Pinpoint the cell where the given text exists, returning its (x, y) midpoint coordinate. 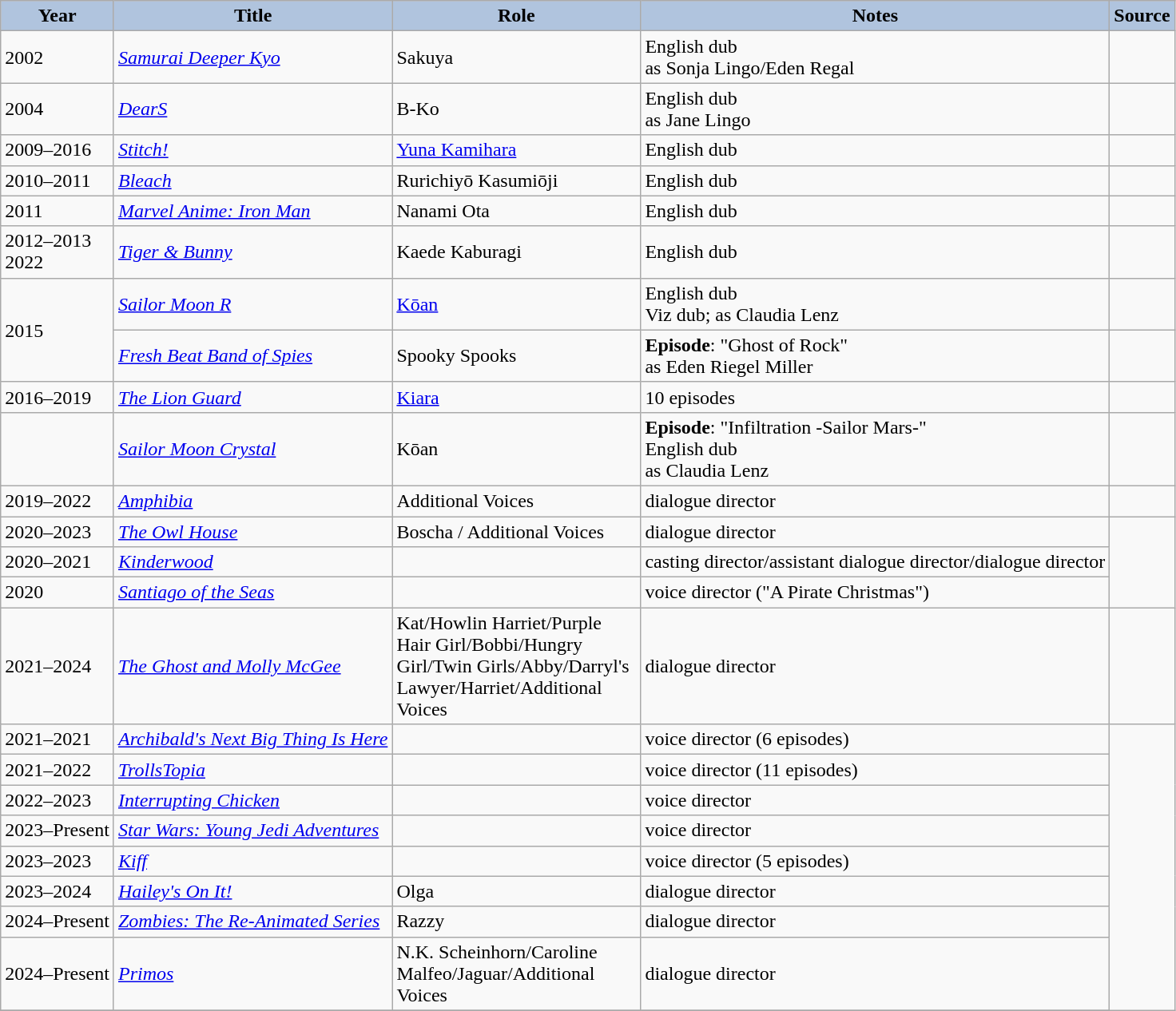
2021–2024 (58, 666)
Episode: "Ghost of Rock"as Eden Riegel Miller (876, 356)
voice director (5 episodes) (876, 861)
Stitch! (252, 150)
voice director (11 episodes) (876, 770)
2011 (58, 211)
Nanami Ota (516, 211)
Kiara (516, 397)
2023–2024 (58, 891)
casting director/assistant dialogue director/dialogue director (876, 562)
Olga (516, 891)
Sailor Moon R (252, 303)
Bleach (252, 180)
Star Wars: Young Jedi Adventures (252, 831)
Yuna Kamihara (516, 150)
voice director ("A Pirate Christmas") (876, 593)
Sailor Moon Crystal (252, 449)
2022–2023 (58, 800)
Additional Voices (516, 501)
DearS (252, 109)
voice director (6 episodes) (876, 739)
Kat/Howlin Harriet/Purple Hair Girl/Bobbi/Hungry Girl/Twin Girls/Abby/Darryl's Lawyer/Harriet/Additional Voices (516, 666)
Sakuya (516, 57)
Kinderwood (252, 562)
Interrupting Chicken (252, 800)
2012–20132022 (58, 252)
2020–2023 (58, 531)
TrollsTopia (252, 770)
2021–2022 (58, 770)
2023–Present (58, 831)
Tiger & Bunny (252, 252)
Razzy (516, 922)
10 episodes (876, 397)
Marvel Anime: Iron Man (252, 211)
The Owl House (252, 531)
Samurai Deeper Kyo (252, 57)
The Ghost and Molly McGee (252, 666)
2020–2021 (58, 562)
2023–2023 (58, 861)
Spooky Spooks (516, 356)
Zombies: The Re-Animated Series (252, 922)
2021–2021 (58, 739)
Fresh Beat Band of Spies (252, 356)
2020 (58, 593)
Role (516, 16)
English dubas Jane Lingo (876, 109)
2019–2022 (58, 501)
2010–2011 (58, 180)
Archibald's Next Big Thing Is Here (252, 739)
2016–2019 (58, 397)
Santiago of the Seas (252, 593)
Episode: "Infiltration -Sailor Mars-"English dubas Claudia Lenz (876, 449)
Kaede Kaburagi (516, 252)
2009–2016 (58, 150)
The Lion Guard (252, 397)
Title (252, 16)
Notes (876, 16)
B-Ko (516, 109)
Kiff (252, 861)
Hailey's On It! (252, 891)
English dubViz dub; as Claudia Lenz (876, 303)
2002 (58, 57)
Boscha / Additional Voices (516, 531)
Primos (252, 973)
Source (1142, 16)
Year (58, 16)
2015 (58, 330)
Rurichiyō Kasumiōji (516, 180)
Amphibia (252, 501)
English dubas Sonja Lingo/Eden Regal (876, 57)
N.K. Scheinhorn/Caroline Malfeo/Jaguar/Additional Voices (516, 973)
2004 (58, 109)
